Find where the given text appears and provide that cell's center as (X, Y) coordinate. 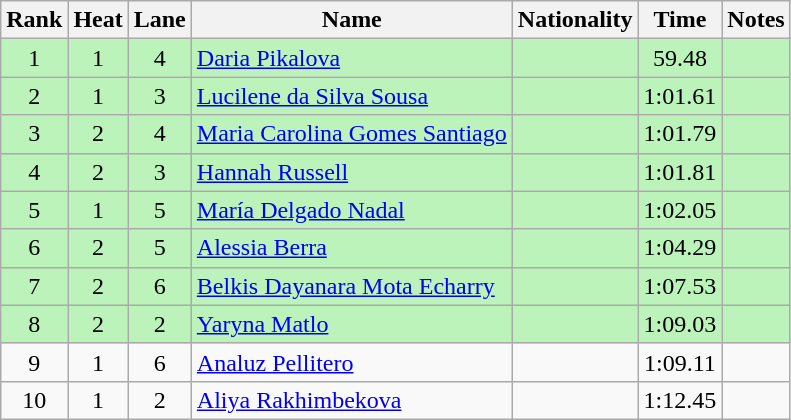
María Delgado Nadal (352, 210)
Lane (160, 20)
9 (34, 362)
1:02.05 (680, 210)
10 (34, 400)
Rank (34, 20)
8 (34, 324)
1:07.53 (680, 286)
Heat (98, 20)
Alessia Berra (352, 248)
Hannah Russell (352, 172)
Lucilene da Silva Sousa (352, 96)
7 (34, 286)
59.48 (680, 58)
Time (680, 20)
1:04.29 (680, 248)
1:01.79 (680, 134)
1:01.81 (680, 172)
Analuz Pellitero (352, 362)
Notes (756, 20)
Yaryna Matlo (352, 324)
Nationality (575, 20)
Name (352, 20)
1:12.45 (680, 400)
Belkis Dayanara Mota Echarry (352, 286)
Aliya Rakhimbekova (352, 400)
1:09.03 (680, 324)
Daria Pikalova (352, 58)
Maria Carolina Gomes Santiago (352, 134)
1:09.11 (680, 362)
1:01.61 (680, 96)
